From the cell containing the given text, extract its center point as (X, Y) coordinate. 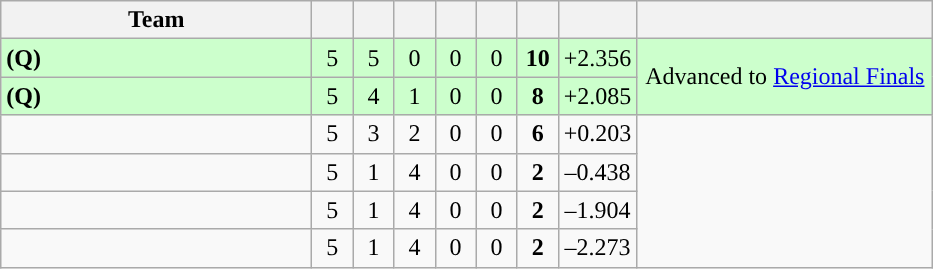
+0.203 (598, 134)
6 (538, 134)
–0.438 (598, 172)
–2.273 (598, 248)
8 (538, 96)
Advanced to Regional Finals (785, 77)
3 (374, 134)
Team (156, 20)
–1.904 (598, 210)
+2.356 (598, 58)
+2.085 (598, 96)
10 (538, 58)
